Identify which cell holds the provided text, then report its (X, Y) central coordinate. 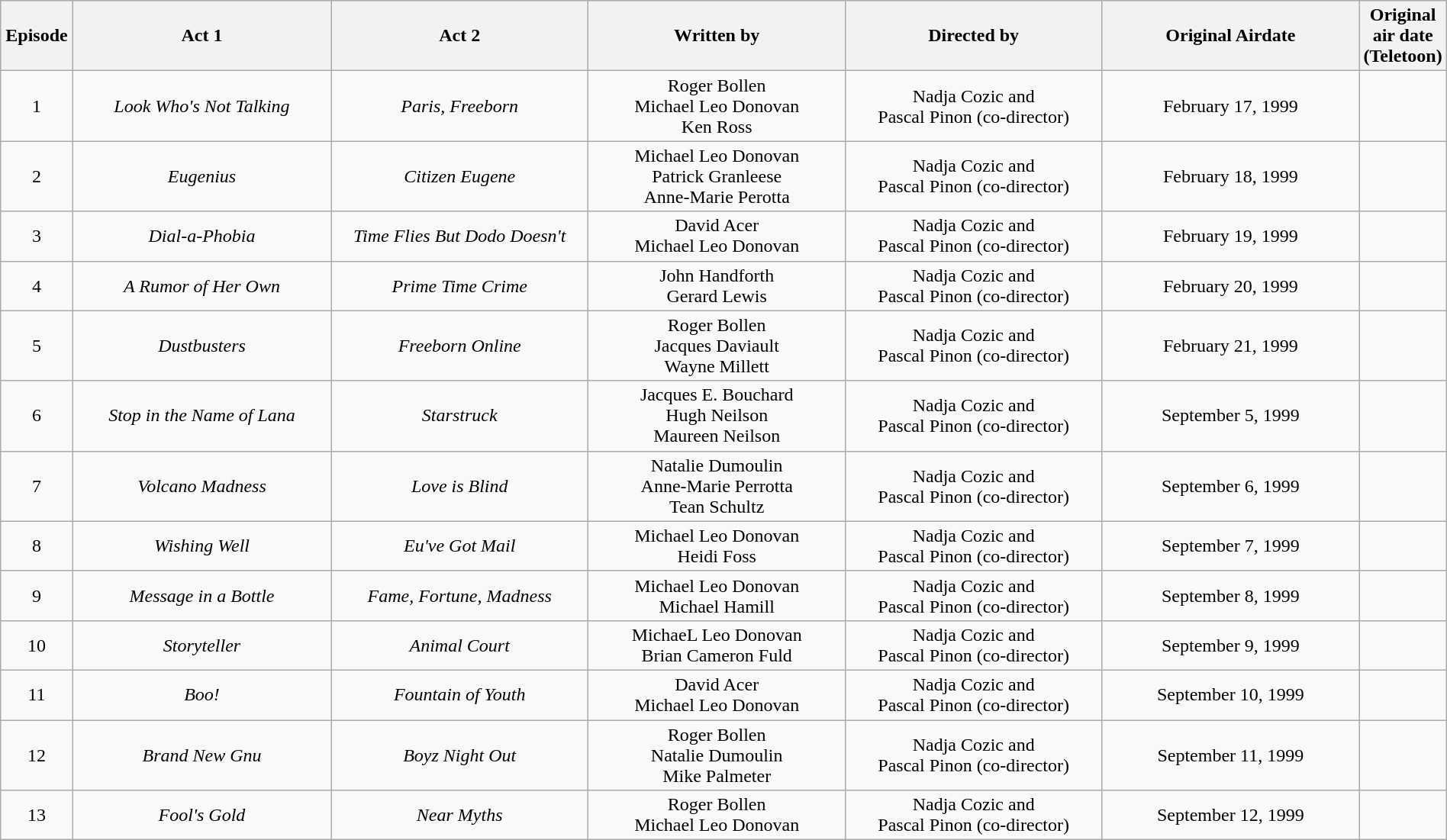
8 (37, 546)
Storyteller (201, 645)
2 (37, 176)
Stop in the Name of Lana (201, 416)
Michael Leo DonovanPatrick GranleeseAnne-Marie Perotta (717, 176)
Fame, Fortune, Madness (459, 595)
September 7, 1999 (1230, 546)
Dial-a-Phobia (201, 237)
6 (37, 416)
Freeborn Online (459, 346)
Roger BollenJacques DaviaultWayne Millett (717, 346)
1 (37, 106)
September 9, 1999 (1230, 645)
MichaeL Leo DonovanBrian Cameron Fuld (717, 645)
4 (37, 285)
Roger BollenMichael Leo Donovan (717, 815)
12 (37, 755)
11 (37, 694)
5 (37, 346)
Roger BollenMichael Leo DonovanKen Ross (717, 106)
Wishing Well (201, 546)
Original Airdate (1230, 36)
Message in a Bottle (201, 595)
Boo! (201, 694)
February 18, 1999 (1230, 176)
John HandforthGerard Lewis (717, 285)
Act 1 (201, 36)
Animal Court (459, 645)
9 (37, 595)
Written by (717, 36)
Starstruck (459, 416)
Fool's Gold (201, 815)
10 (37, 645)
Brand New Gnu (201, 755)
Love is Blind (459, 486)
Fountain of Youth (459, 694)
September 5, 1999 (1230, 416)
13 (37, 815)
September 12, 1999 (1230, 815)
Original air date (Teletoon) (1403, 36)
Boyz Night Out (459, 755)
Michael Leo DonovanHeidi Foss (717, 546)
A Rumor of Her Own (201, 285)
Eugenius (201, 176)
Look Who's Not Talking (201, 106)
3 (37, 237)
September 10, 1999 (1230, 694)
Natalie DumoulinAnne-Marie PerrottaTean Schultz (717, 486)
September 6, 1999 (1230, 486)
Episode (37, 36)
Citizen Eugene (459, 176)
Near Myths (459, 815)
September 8, 1999 (1230, 595)
Roger BollenNatalie DumoulinMike Palmeter (717, 755)
Act 2 (459, 36)
Eu've Got Mail (459, 546)
Paris, Freeborn (459, 106)
February 21, 1999 (1230, 346)
7 (37, 486)
Time Flies But Dodo Doesn't (459, 237)
Volcano Madness (201, 486)
February 20, 1999 (1230, 285)
February 17, 1999 (1230, 106)
Prime Time Crime (459, 285)
Michael Leo DonovanMichael Hamill (717, 595)
February 19, 1999 (1230, 237)
Directed by (974, 36)
Dustbusters (201, 346)
September 11, 1999 (1230, 755)
Jacques E. BouchardHugh NeilsonMaureen Neilson (717, 416)
